Locate the cell with the specified text and output its (X, Y) center coordinate. 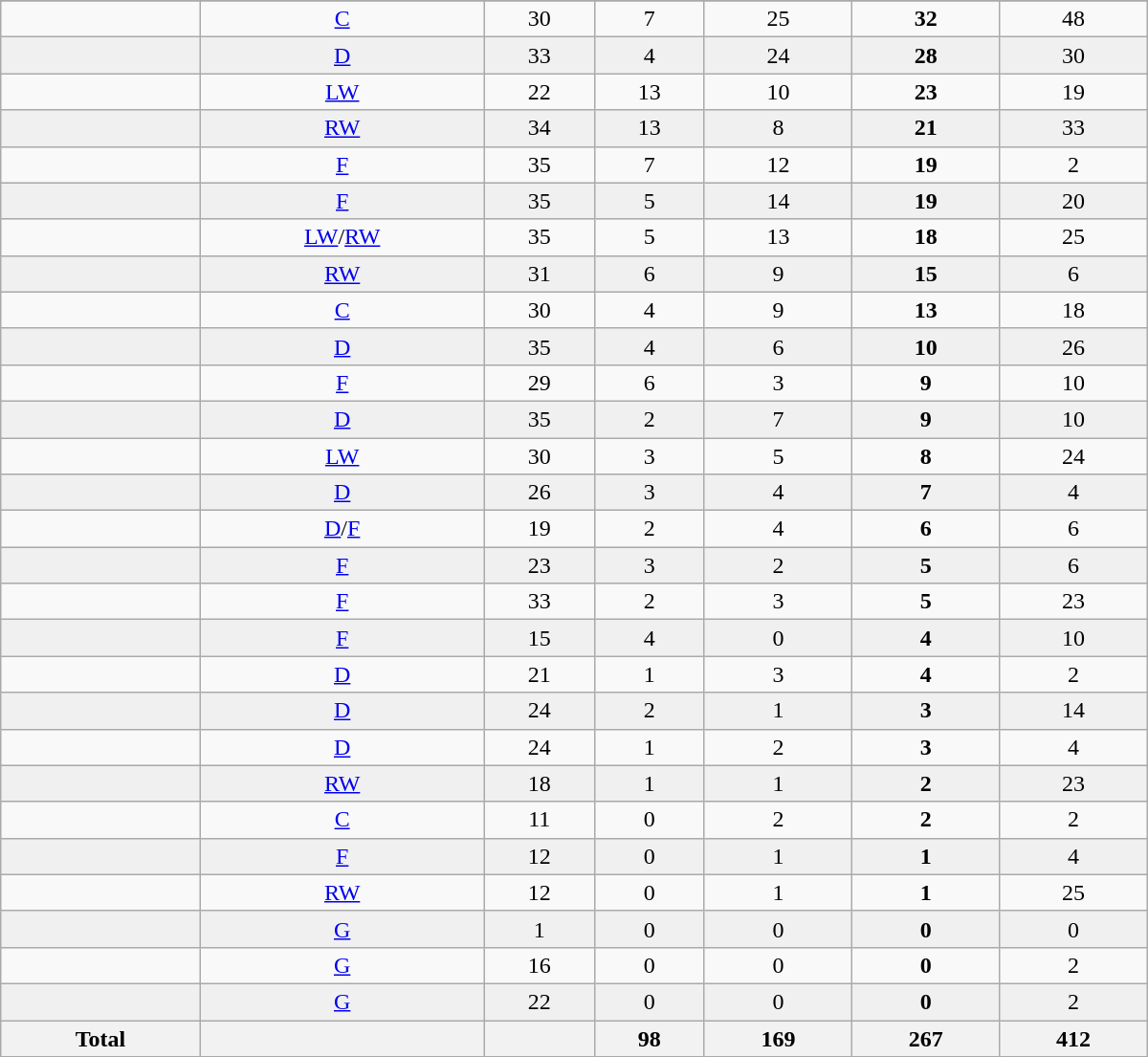
11 (540, 820)
D/F (342, 529)
29 (540, 383)
412 (1073, 1038)
28 (926, 55)
48 (1073, 19)
20 (1073, 201)
16 (540, 965)
31 (540, 274)
169 (778, 1038)
LW/RW (342, 237)
34 (540, 128)
32 (926, 19)
267 (926, 1038)
Total (100, 1038)
98 (649, 1038)
